Pinpoint the cell where the given text exists, returning its (x, y) midpoint coordinate. 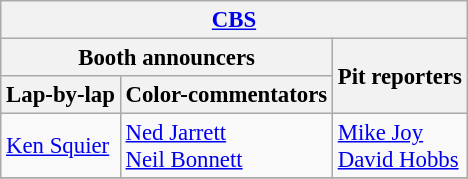
Mike Joy David Hobbs (400, 146)
Ken Squier (60, 146)
Pit reporters (400, 76)
Ned Jarrett Neil Bonnett (226, 146)
CBS (234, 20)
Color-commentators (226, 95)
Booth announcers (167, 58)
Lap-by-lap (60, 95)
